Capture the cell that displays the provided text and extract its [X, Y] central coordinate. 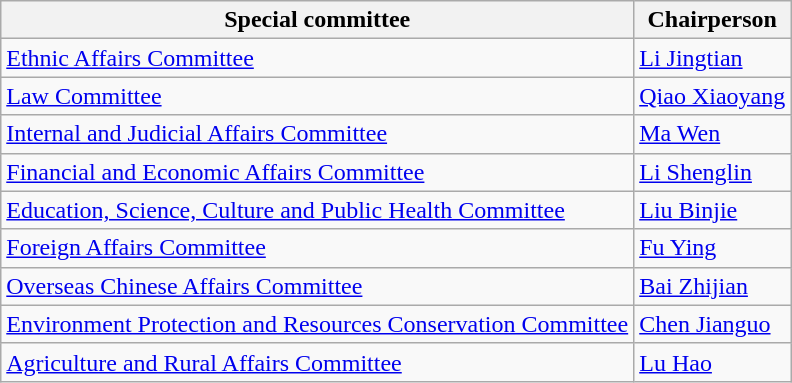
Financial and Economic Affairs Committee [318, 172]
Li Jingtian [712, 58]
Ma Wen [712, 134]
Chen Jianguo [712, 324]
Environment Protection and Resources Conservation Committee [318, 324]
Qiao Xiaoyang [712, 96]
Foreign Affairs Committee [318, 248]
Overseas Chinese Affairs Committee [318, 286]
Education, Science, Culture and Public Health Committee [318, 210]
Liu Binjie [712, 210]
Special committee [318, 20]
Bai Zhijian [712, 286]
Agriculture and Rural Affairs Committee [318, 362]
Lu Hao [712, 362]
Li Shenglin [712, 172]
Fu Ying [712, 248]
Ethnic Affairs Committee [318, 58]
Internal and Judicial Affairs Committee [318, 134]
Law Committee [318, 96]
Chairperson [712, 20]
